Identify which cell holds the provided text, then report its [x, y] central coordinate. 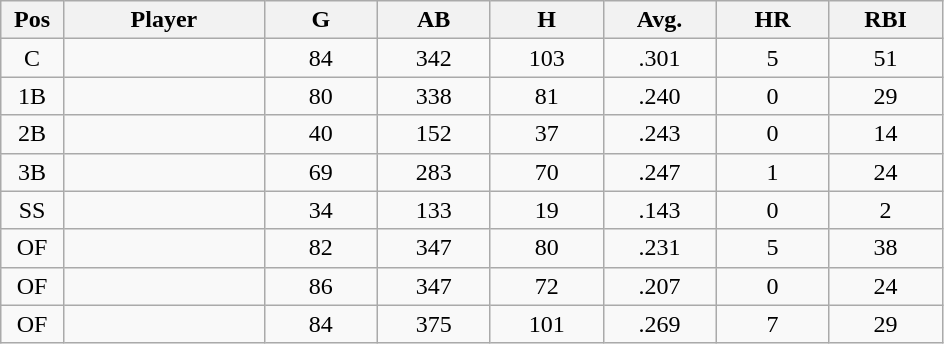
375 [434, 324]
Pos [32, 20]
19 [546, 210]
14 [886, 134]
7 [772, 324]
.243 [660, 134]
152 [434, 134]
338 [434, 96]
.301 [660, 58]
38 [886, 248]
2 [886, 210]
.143 [660, 210]
2B [32, 134]
AB [434, 20]
.247 [660, 172]
283 [434, 172]
Avg. [660, 20]
SS [32, 210]
C [32, 58]
Player [164, 20]
69 [320, 172]
40 [320, 134]
.240 [660, 96]
RBI [886, 20]
.231 [660, 248]
.207 [660, 286]
103 [546, 58]
51 [886, 58]
133 [434, 210]
HR [772, 20]
72 [546, 286]
101 [546, 324]
82 [320, 248]
.269 [660, 324]
G [320, 20]
H [546, 20]
81 [546, 96]
1 [772, 172]
86 [320, 286]
37 [546, 134]
34 [320, 210]
1B [32, 96]
70 [546, 172]
3B [32, 172]
342 [434, 58]
